For the text-containing cell, return its midpoint in (x, y) coordinate format. 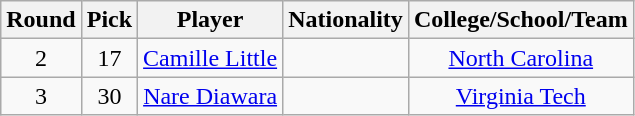
3 (41, 96)
Nationality (346, 20)
Player (210, 20)
Nare Diawara (210, 96)
Round (41, 20)
30 (109, 96)
Virginia Tech (520, 96)
College/School/Team (520, 20)
2 (41, 58)
Pick (109, 20)
North Carolina (520, 58)
Camille Little (210, 58)
17 (109, 58)
